Extract the (x, y) coordinate from the center of the cell holding the provided text.  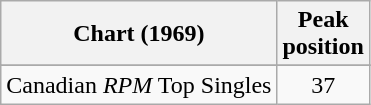
37 (323, 85)
Peakposition (323, 34)
Chart (1969) (139, 34)
Canadian RPM Top Singles (139, 85)
